Determine the (X, Y) coordinate at the center of the cell enclosing the given text.  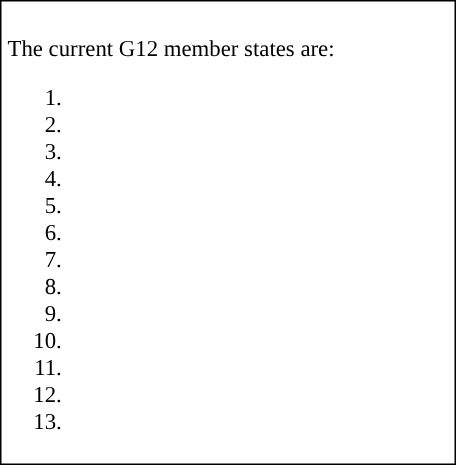
The current G12 member states are: (228, 233)
